Return (x, y) of the center of cell containing provided text 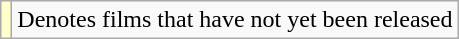
Denotes films that have not yet been released (235, 20)
